Return (X, Y) of the center of cell containing provided text 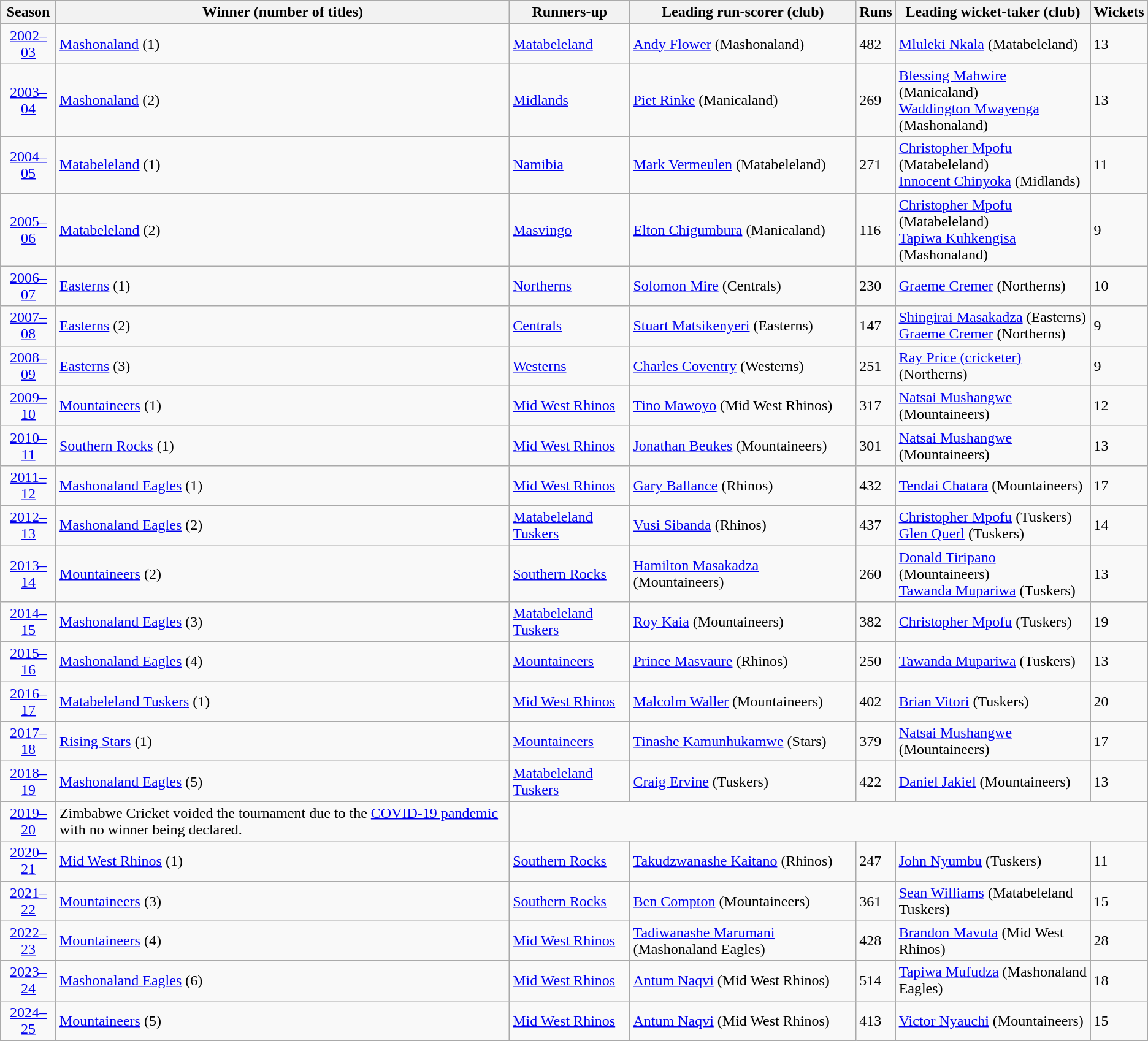
413 (876, 1020)
Daniel Jakiel (Mountaineers) (993, 781)
260 (876, 574)
Mark Vermeulen (Matabeleland) (743, 165)
Craig Ervine (Tuskers) (743, 781)
2019–20 (28, 822)
Christopher Mpofu (Matabeleland)Innocent Chinyoka (Midlands) (993, 165)
Ray Price (cricketer) (Northerns) (993, 365)
422 (876, 781)
147 (876, 326)
Andy Flower (Mashonaland) (743, 44)
Mountaineers (4) (282, 940)
Mluleki Nkala (Matabeleland) (993, 44)
Matabeleland (2) (282, 229)
Mashonaland Eagles (5) (282, 781)
Sean Williams (Matabeleland Tuskers) (993, 901)
Winner (number of titles) (282, 12)
Graeme Cremer (Northerns) (993, 286)
Mashonaland Eagles (6) (282, 981)
20 (1119, 701)
382 (876, 622)
Easterns (2) (282, 326)
2004–05 (28, 165)
Matabeleland Tuskers (1) (282, 701)
Masvingo (570, 229)
Westerns (570, 365)
Namibia (570, 165)
2002–03 (28, 44)
12 (1119, 406)
Blessing Mahwire (Manicaland)Waddington Mwayenga (Mashonaland) (993, 101)
Vusi Sibanda (Rhinos) (743, 525)
10 (1119, 286)
269 (876, 101)
Mid West Rhinos (1) (282, 861)
317 (876, 406)
Donald Tiripano (Mountaineers)Tawanda Mupariwa (Tuskers) (993, 574)
Gary Ballance (Rhinos) (743, 486)
Zimbabwe Cricket voided the tournament due to the COVID-19 pandemic with no winner being declared. (282, 822)
Brian Vitori (Tuskers) (993, 701)
Shingirai Masakadza (Easterns)Graeme Cremer (Northerns) (993, 326)
514 (876, 981)
Matabeleland (570, 44)
Christopher Mpofu (Tuskers) (993, 622)
Southern Rocks (1) (282, 445)
2015–16 (28, 662)
Malcolm Waller (Mountaineers) (743, 701)
2014–15 (28, 622)
Mountaineers (3) (282, 901)
Mountaineers (1) (282, 406)
247 (876, 861)
Mashonaland (2) (282, 101)
379 (876, 742)
Elton Chigumbura (Manicaland) (743, 229)
Tawanda Mupariwa (Tuskers) (993, 662)
Midlands (570, 101)
19 (1119, 622)
Mashonaland Eagles (2) (282, 525)
Mashonaland Eagles (3) (282, 622)
Piet Rinke (Manicaland) (743, 101)
2021–22 (28, 901)
Stuart Matsikenyeri (Easterns) (743, 326)
Leading run-scorer (club) (743, 12)
Solomon Mire (Centrals) (743, 286)
301 (876, 445)
428 (876, 940)
2009–10 (28, 406)
Tapiwa Mufudza (Mashonaland Eagles) (993, 981)
2022–23 (28, 940)
Centrals (570, 326)
Roy Kaia (Mountaineers) (743, 622)
Matabeleland (1) (282, 165)
2020–21 (28, 861)
437 (876, 525)
Christopher Mpofu (Matabeleland)Tapiwa Kuhkengisa (Mashonaland) (993, 229)
2024–25 (28, 1020)
2003–04 (28, 101)
Ben Compton (Mountaineers) (743, 901)
Season (28, 12)
Easterns (1) (282, 286)
Wickets (1119, 12)
250 (876, 662)
Christopher Mpofu (Tuskers)Glen Querl (Tuskers) (993, 525)
230 (876, 286)
Victor Nyauchi (Mountaineers) (993, 1020)
John Nyumbu (Tuskers) (993, 861)
2023–24 (28, 981)
Rising Stars (1) (282, 742)
Hamilton Masakadza (Mountaineers) (743, 574)
28 (1119, 940)
361 (876, 901)
Charles Coventry (Westerns) (743, 365)
Easterns (3) (282, 365)
2008–09 (28, 365)
14 (1119, 525)
2006–07 (28, 286)
2017–18 (28, 742)
Runs (876, 12)
Tino Mawoyo (Mid West Rhinos) (743, 406)
Brandon Mavuta (Mid West Rhinos) (993, 940)
Tinashe Kamunhukamwe (Stars) (743, 742)
2013–14 (28, 574)
432 (876, 486)
2016–17 (28, 701)
Mashonaland Eagles (4) (282, 662)
2018–19 (28, 781)
251 (876, 365)
2010–11 (28, 445)
116 (876, 229)
Mountaineers (2) (282, 574)
2011–12 (28, 486)
Leading wicket-taker (club) (993, 12)
Tendai Chatara (Mountaineers) (993, 486)
482 (876, 44)
Runners-up (570, 12)
Mashonaland Eagles (1) (282, 486)
2005–06 (28, 229)
271 (876, 165)
Mashonaland (1) (282, 44)
18 (1119, 981)
Jonathan Beukes (Mountaineers) (743, 445)
Mountaineers (5) (282, 1020)
402 (876, 701)
Northerns (570, 286)
Takudzwanashe Kaitano (Rhinos) (743, 861)
2012–13 (28, 525)
2007–08 (28, 326)
Prince Masvaure (Rhinos) (743, 662)
Tadiwanashe Marumani (Mashonaland Eagles) (743, 940)
